Find where the given text appears and provide that cell's center as [x, y] coordinate. 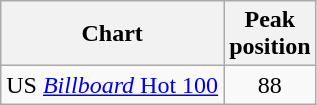
US Billboard Hot 100 [112, 85]
Chart [112, 34]
88 [270, 85]
Peakposition [270, 34]
